Capture the cell that displays the provided text and extract its [x, y] central coordinate. 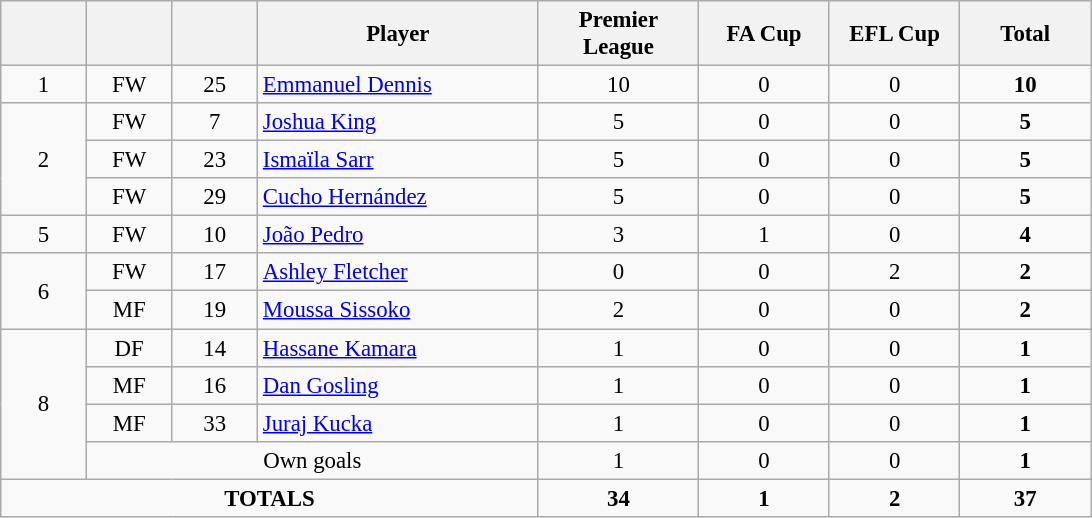
Moussa Sissoko [398, 310]
Cucho Hernández [398, 197]
3 [618, 235]
Juraj Kucka [398, 423]
EFL Cup [894, 34]
Ashley Fletcher [398, 273]
8 [44, 404]
14 [215, 348]
Hassane Kamara [398, 348]
23 [215, 160]
4 [1026, 235]
Total [1026, 34]
Own goals [312, 460]
16 [215, 385]
6 [44, 292]
19 [215, 310]
DF [129, 348]
29 [215, 197]
34 [618, 498]
Player [398, 34]
Joshua King [398, 122]
7 [215, 122]
FA Cup [764, 34]
TOTALS [270, 498]
37 [1026, 498]
25 [215, 85]
João Pedro [398, 235]
17 [215, 273]
Dan Gosling [398, 385]
Emmanuel Dennis [398, 85]
Ismaïla Sarr [398, 160]
33 [215, 423]
Premier League [618, 34]
